Identify which cell holds the provided text, then report its (X, Y) central coordinate. 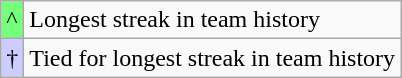
Tied for longest streak in team history (212, 58)
^ (12, 20)
† (12, 58)
Longest streak in team history (212, 20)
